Return the [x, y] coordinate for the center point of the cell that contains the specified text.  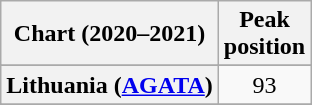
Peakposition [264, 34]
93 [264, 85]
Lithuania (AGATA) [110, 85]
Chart (2020–2021) [110, 34]
